Return [X, Y] of the center of cell containing provided text 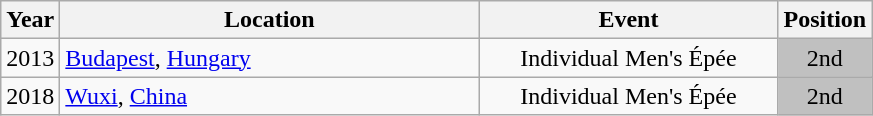
Position [825, 20]
Year [30, 20]
Location [270, 20]
2013 [30, 58]
Event [628, 20]
Wuxi, China [270, 96]
Budapest, Hungary [270, 58]
2018 [30, 96]
